Search for the cell housing the specified text and yield its [x, y] center coordinate. 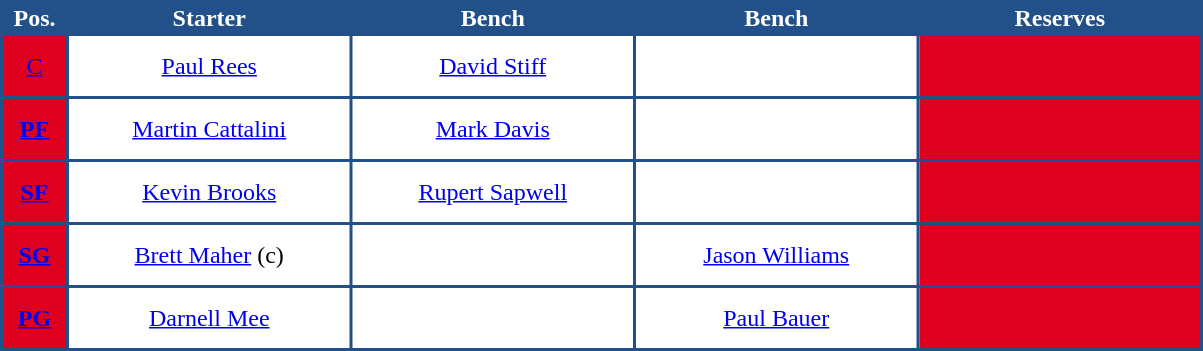
David Stiff [492, 66]
Pos. [34, 18]
C [34, 66]
Darnell Mee [209, 318]
Paul Rees [209, 66]
Reserves [1060, 18]
SF [34, 192]
SG [34, 255]
Brett Maher (c) [209, 255]
PF [34, 129]
Paul Bauer [776, 318]
Martin Cattalini [209, 129]
Kevin Brooks [209, 192]
PG [34, 318]
Mark Davis [492, 129]
Jason Williams [776, 255]
Rupert Sapwell [492, 192]
Starter [209, 18]
